Extract the [x, y] coordinate from the center of the cell holding the provided text.  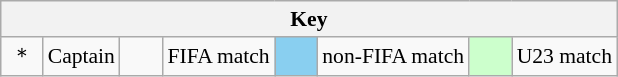
FIFA match [218, 56]
Key [309, 19]
＊ [22, 56]
Captain [82, 56]
U23 match [564, 56]
non-FIFA match [393, 56]
